Detect which cell encompasses the target text, then output its [x, y] center coordinate. 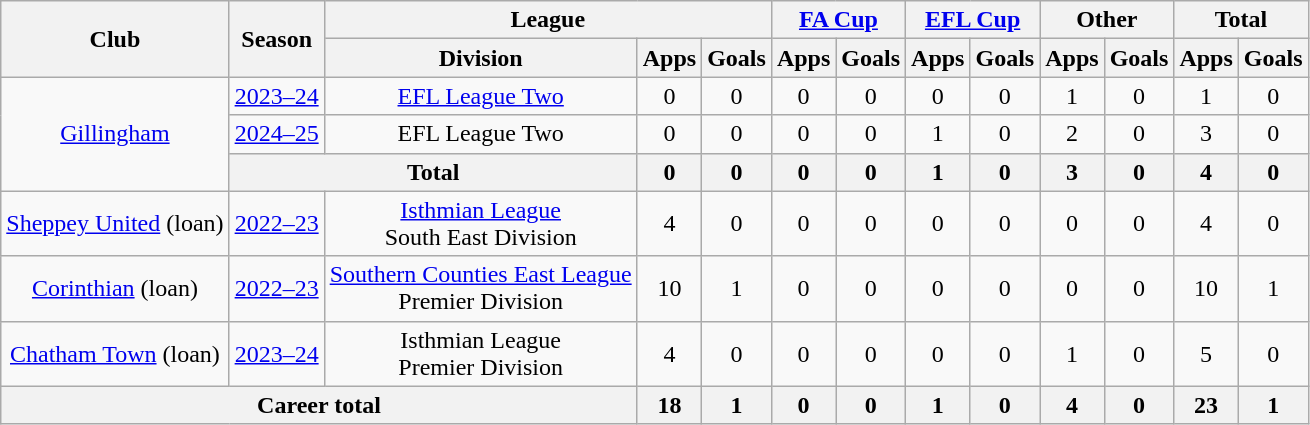
EFL Cup [973, 20]
18 [669, 405]
23 [1206, 405]
Club [115, 39]
League [548, 20]
Season [276, 39]
Other [1107, 20]
Career total [319, 405]
2 [1072, 134]
Isthmian LeaguePremier Division [480, 354]
Isthmian LeagueSouth East Division [480, 224]
FA Cup [838, 20]
Sheppey United (loan) [115, 224]
5 [1206, 354]
2024–25 [276, 134]
Division [480, 58]
Southern Counties East LeaguePremier Division [480, 288]
Corinthian (loan) [115, 288]
Gillingham [115, 134]
Chatham Town (loan) [115, 354]
